Identify which cell holds the provided text, then report its (X, Y) central coordinate. 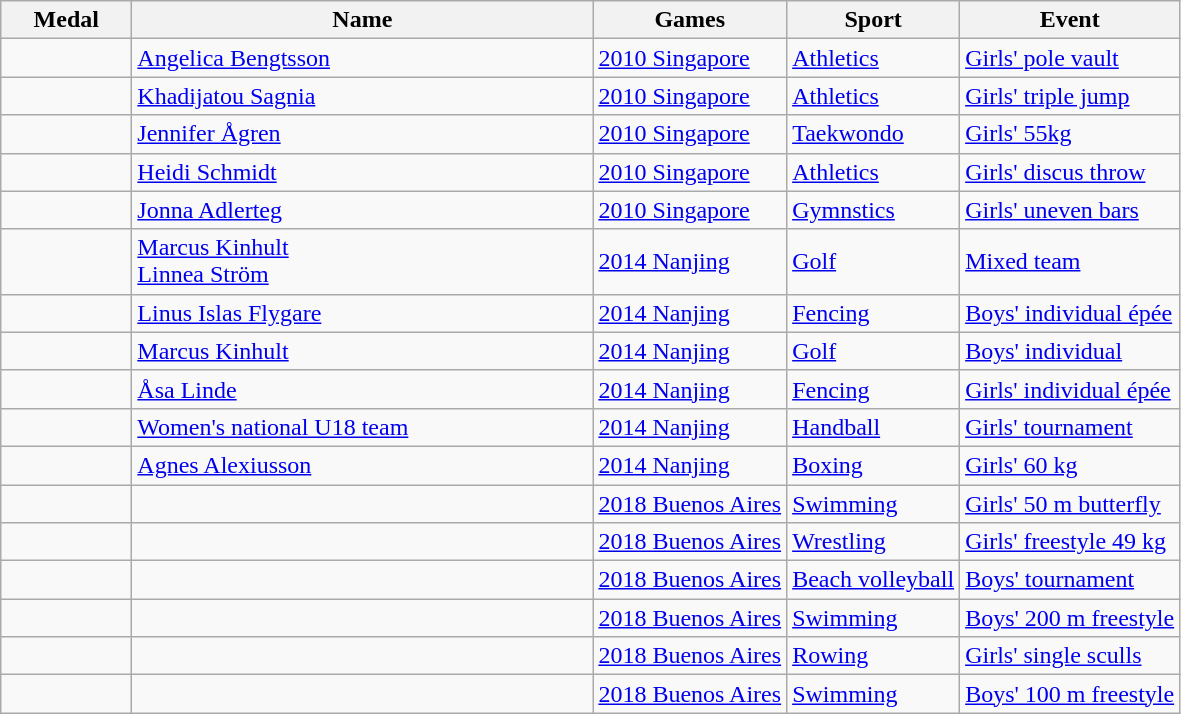
Jennifer Ågren (362, 134)
Angelica Bengtsson (362, 58)
Girls' individual épée (1070, 389)
Marcus KinhultLinnea Ström (362, 262)
Åsa Linde (362, 389)
Jonna Adlerteg (362, 210)
Games (690, 20)
Boys' individual épée (1070, 313)
Medal (66, 20)
Wrestling (874, 542)
Girls' single sculls (1070, 656)
Girls' 50 m butterfly (1070, 503)
Boys' tournament (1070, 580)
Women's national U18 team (362, 427)
Boys' individual (1070, 351)
Boxing (874, 465)
Girls' 55kg (1070, 134)
Girls' freestyle 49 kg (1070, 542)
Marcus Kinhult (362, 351)
Girls' tournament (1070, 427)
Handball (874, 427)
Boys' 100 m freestyle (1070, 694)
Sport (874, 20)
Girls' pole vault (1070, 58)
Name (362, 20)
Girls' 60 kg (1070, 465)
Event (1070, 20)
Agnes Alexiusson (362, 465)
Mixed team (1070, 262)
Girls' uneven bars (1070, 210)
Girls' triple jump (1070, 96)
Rowing (874, 656)
Girls' discus throw (1070, 172)
Beach volleyball (874, 580)
Khadijatou Sagnia (362, 96)
Taekwondo (874, 134)
Heidi Schmidt (362, 172)
Linus Islas Flygare (362, 313)
Boys' 200 m freestyle (1070, 618)
Gymnstics (874, 210)
